Capture the cell that displays the provided text and extract its [X, Y] central coordinate. 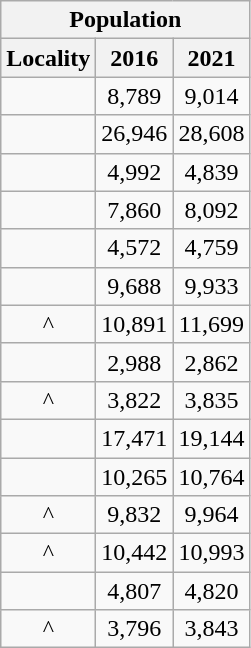
10,764 [212, 477]
10,993 [212, 553]
9,688 [134, 286]
8,092 [212, 210]
4,992 [134, 172]
9,014 [212, 96]
9,832 [134, 515]
2016 [134, 58]
10,891 [134, 324]
19,144 [212, 438]
4,807 [134, 591]
2,988 [134, 362]
11,699 [212, 324]
10,442 [134, 553]
3,796 [134, 629]
Locality [48, 58]
Population [126, 20]
9,964 [212, 515]
8,789 [134, 96]
10,265 [134, 477]
9,933 [212, 286]
4,839 [212, 172]
3,835 [212, 400]
28,608 [212, 134]
3,822 [134, 400]
17,471 [134, 438]
4,572 [134, 248]
2,862 [212, 362]
26,946 [134, 134]
7,860 [134, 210]
4,820 [212, 591]
2021 [212, 58]
3,843 [212, 629]
4,759 [212, 248]
